From the cell containing the given text, extract its center point as [x, y] coordinate. 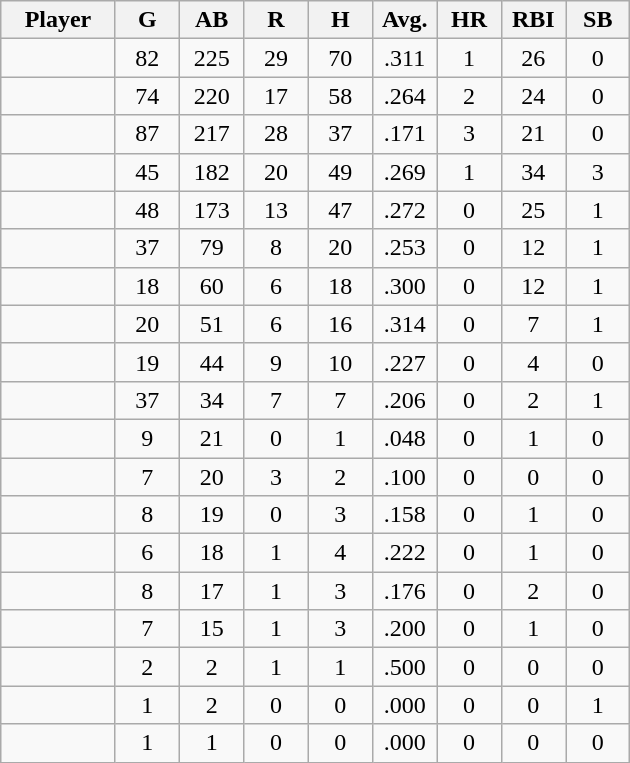
24 [533, 96]
.206 [404, 400]
Avg. [404, 20]
74 [147, 96]
.176 [404, 591]
H [340, 20]
225 [211, 58]
AB [211, 20]
SB [598, 20]
28 [276, 134]
.048 [404, 438]
.200 [404, 629]
87 [147, 134]
.264 [404, 96]
82 [147, 58]
49 [340, 172]
217 [211, 134]
51 [211, 324]
.227 [404, 362]
58 [340, 96]
70 [340, 58]
RBI [533, 20]
.500 [404, 667]
173 [211, 210]
48 [147, 210]
182 [211, 172]
13 [276, 210]
44 [211, 362]
R [276, 20]
25 [533, 210]
.272 [404, 210]
26 [533, 58]
47 [340, 210]
.300 [404, 286]
.269 [404, 172]
HR [469, 20]
Player [58, 20]
.158 [404, 515]
16 [340, 324]
.100 [404, 477]
.311 [404, 58]
.314 [404, 324]
.222 [404, 553]
45 [147, 172]
15 [211, 629]
29 [276, 58]
.253 [404, 248]
60 [211, 286]
79 [211, 248]
220 [211, 96]
10 [340, 362]
G [147, 20]
.171 [404, 134]
